Search for the cell housing the specified text and yield its (x, y) center coordinate. 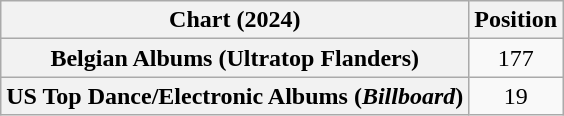
Belgian Albums (Ultratop Flanders) (235, 58)
Chart (2024) (235, 20)
US Top Dance/Electronic Albums (Billboard) (235, 96)
Position (516, 20)
177 (516, 58)
19 (516, 96)
